Provide the (X, Y) coordinate of the cell's center where the given text is located.  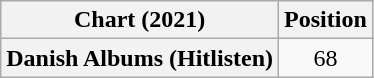
68 (326, 58)
Chart (2021) (140, 20)
Danish Albums (Hitlisten) (140, 58)
Position (326, 20)
